Search for the cell housing the specified text and yield its [x, y] center coordinate. 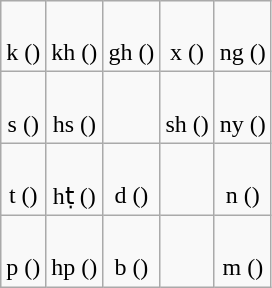
hs () [74, 108]
k () [24, 36]
p () [24, 250]
m () [242, 250]
s () [24, 108]
ng () [242, 36]
t () [24, 180]
hṭ () [74, 180]
kh () [74, 36]
x () [187, 36]
b () [132, 250]
d () [132, 180]
hp () [74, 250]
sh () [187, 108]
n () [242, 180]
ny () [242, 108]
gh () [132, 36]
